Pinpoint the cell where the given text exists, returning its (X, Y) midpoint coordinate. 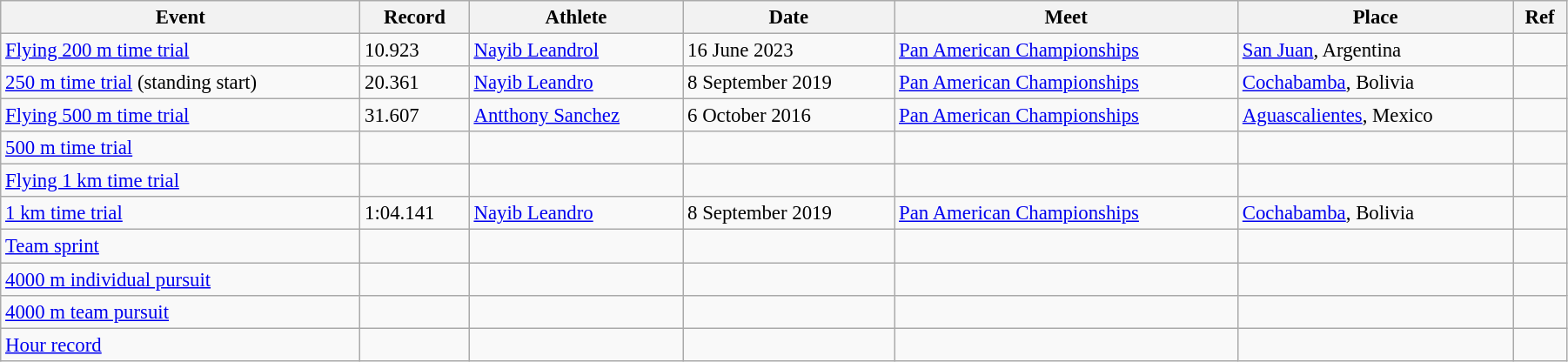
31.607 (414, 116)
Antthony Sanchez (576, 116)
Nayib Leandrol (576, 50)
Athlete (576, 17)
Ref (1540, 17)
Hour record (181, 345)
Flying 200 m time trial (181, 50)
Meet (1067, 17)
500 m time trial (181, 148)
10.923 (414, 50)
Flying 500 m time trial (181, 116)
1:04.141 (414, 213)
Aguascalientes, Mexico (1375, 116)
Date (788, 17)
Record (414, 17)
6 October 2016 (788, 116)
4000 m individual pursuit (181, 279)
250 m time trial (standing start) (181, 83)
Event (181, 17)
4000 m team pursuit (181, 312)
1 km time trial (181, 213)
20.361 (414, 83)
San Juan, Argentina (1375, 50)
Place (1375, 17)
Flying 1 km time trial (181, 181)
Team sprint (181, 246)
16 June 2023 (788, 50)
